Search for the cell housing the specified text and yield its [X, Y] center coordinate. 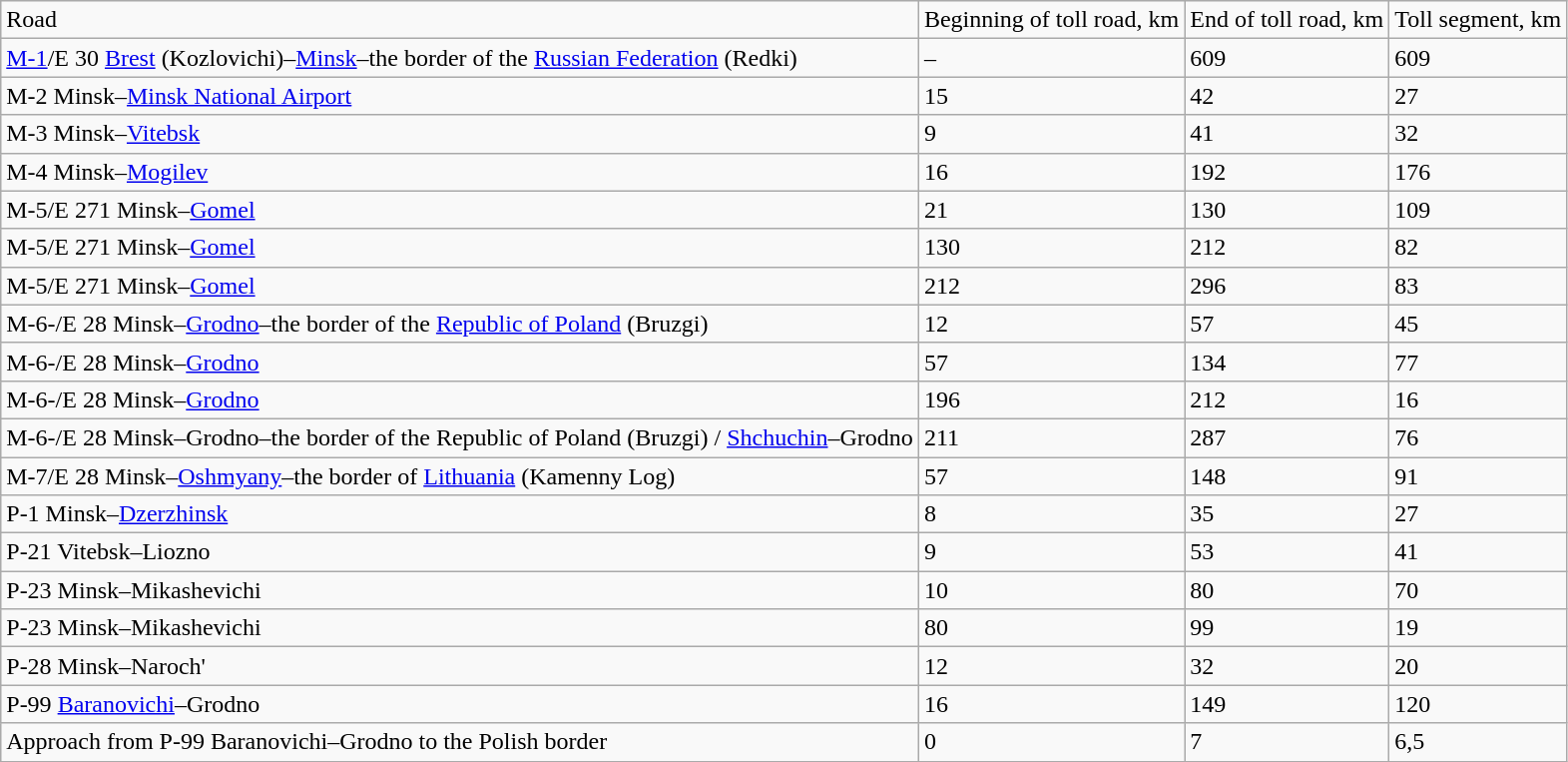
287 [1288, 437]
70 [1478, 590]
109 [1478, 210]
35 [1288, 514]
Toll segment, km [1478, 20]
P-99 Baranovichi–Grodno [460, 704]
15 [1051, 96]
M-1/E 30 Brest (Kozlovichi)–Minsk–the border of the Russian Federation (Redki) [460, 58]
83 [1478, 286]
19 [1478, 628]
M-4 Minsk–Mogilev [460, 172]
82 [1478, 248]
77 [1478, 362]
M-3 Minsk–Vitebsk [460, 134]
296 [1288, 286]
196 [1051, 399]
53 [1288, 552]
P-28 Minsk–Naroch' [460, 666]
Road [460, 20]
P-21 Vitebsk–Liozno [460, 552]
M-6-/E 28 Minsk–Grodno–the border of the Republic of Poland (Bruzgi) [460, 324]
7 [1288, 742]
176 [1478, 172]
192 [1288, 172]
148 [1288, 476]
6,5 [1478, 742]
211 [1051, 437]
Approach from P-99 Baranovichi–Grodno to the Polish border [460, 742]
M-7/E 28 Minsk–Oshmyany–the border of Lithuania (Kamenny Log) [460, 476]
Beginning of toll road, km [1051, 20]
0 [1051, 742]
20 [1478, 666]
P-1 Minsk–Dzerzhinsk [460, 514]
42 [1288, 96]
45 [1478, 324]
8 [1051, 514]
M-6-/E 28 Minsk–Grodno–the border of the Republic of Poland (Bruzgi) / Shchuchin–Grodno [460, 437]
149 [1288, 704]
21 [1051, 210]
91 [1478, 476]
M-2 Minsk–Minsk National Airport [460, 96]
120 [1478, 704]
134 [1288, 362]
End of toll road, km [1288, 20]
– [1051, 58]
76 [1478, 437]
10 [1051, 590]
99 [1288, 628]
